Find where the given text appears and provide that cell's center as [x, y] coordinate. 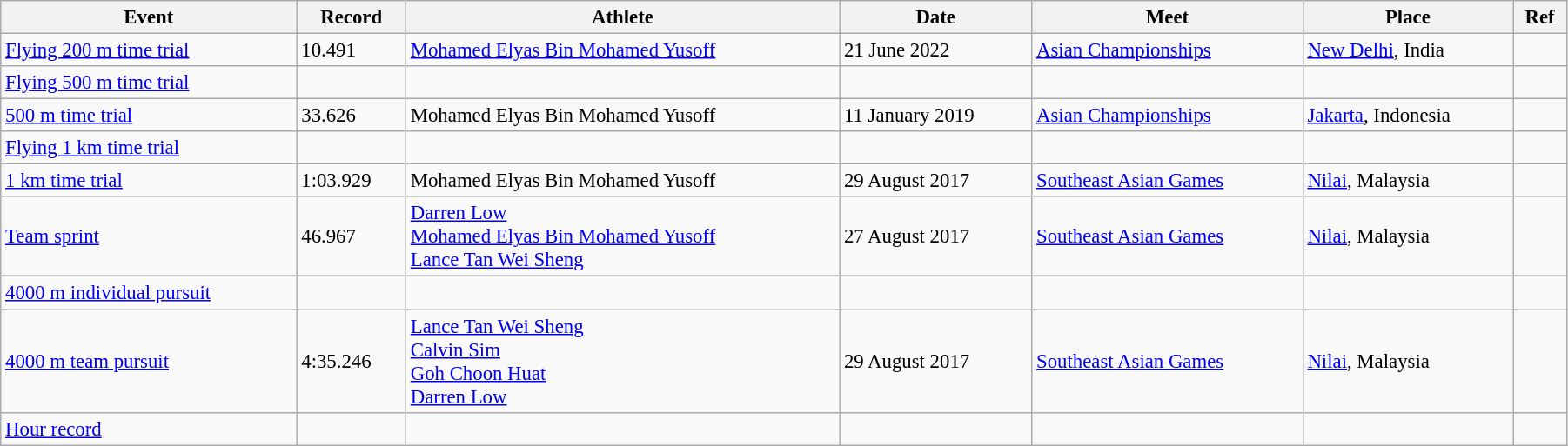
4000 m individual pursuit [149, 293]
1:03.929 [352, 181]
Darren LowMohamed Elyas Bin Mohamed YusoffLance Tan Wei Sheng [622, 236]
27 August 2017 [936, 236]
Event [149, 17]
Team sprint [149, 236]
Record [352, 17]
Ref [1540, 17]
4000 m team pursuit [149, 362]
Athlete [622, 17]
Date [936, 17]
Flying 500 m time trial [149, 83]
Lance Tan Wei ShengCalvin SimGoh Choon HuatDarren Low [622, 362]
Flying 200 m time trial [149, 50]
500 m time trial [149, 116]
Meet [1168, 17]
New Delhi, India [1408, 50]
21 June 2022 [936, 50]
Place [1408, 17]
11 January 2019 [936, 116]
10.491 [352, 50]
Hour record [149, 429]
46.967 [352, 236]
1 km time trial [149, 181]
4:35.246 [352, 362]
Flying 1 km time trial [149, 148]
33.626 [352, 116]
Jakarta, Indonesia [1408, 116]
